Determine the (x, y) coordinate at the center of the cell enclosing the given text.  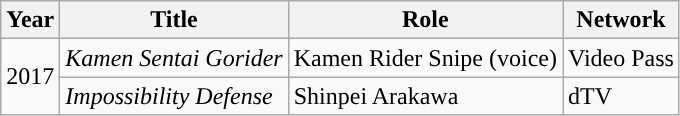
Video Pass (620, 58)
Kamen Rider Snipe (voice) (425, 58)
Network (620, 20)
Role (425, 20)
Shinpei Arakawa (425, 96)
Kamen Sentai Gorider (174, 58)
dTV (620, 96)
Title (174, 20)
Year (30, 20)
Impossibility Defense (174, 96)
2017 (30, 77)
